Extract the (X, Y) coordinate from the center of the cell holding the provided text.  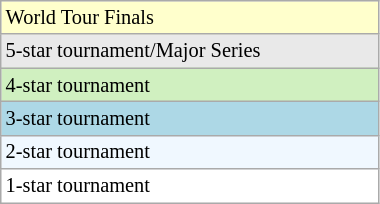
World Tour Finals (190, 17)
4-star tournament (190, 85)
5-star tournament/Major Series (190, 51)
1-star tournament (190, 186)
2-star tournament (190, 152)
3-star tournament (190, 118)
